Search for the cell housing the specified text and yield its [X, Y] center coordinate. 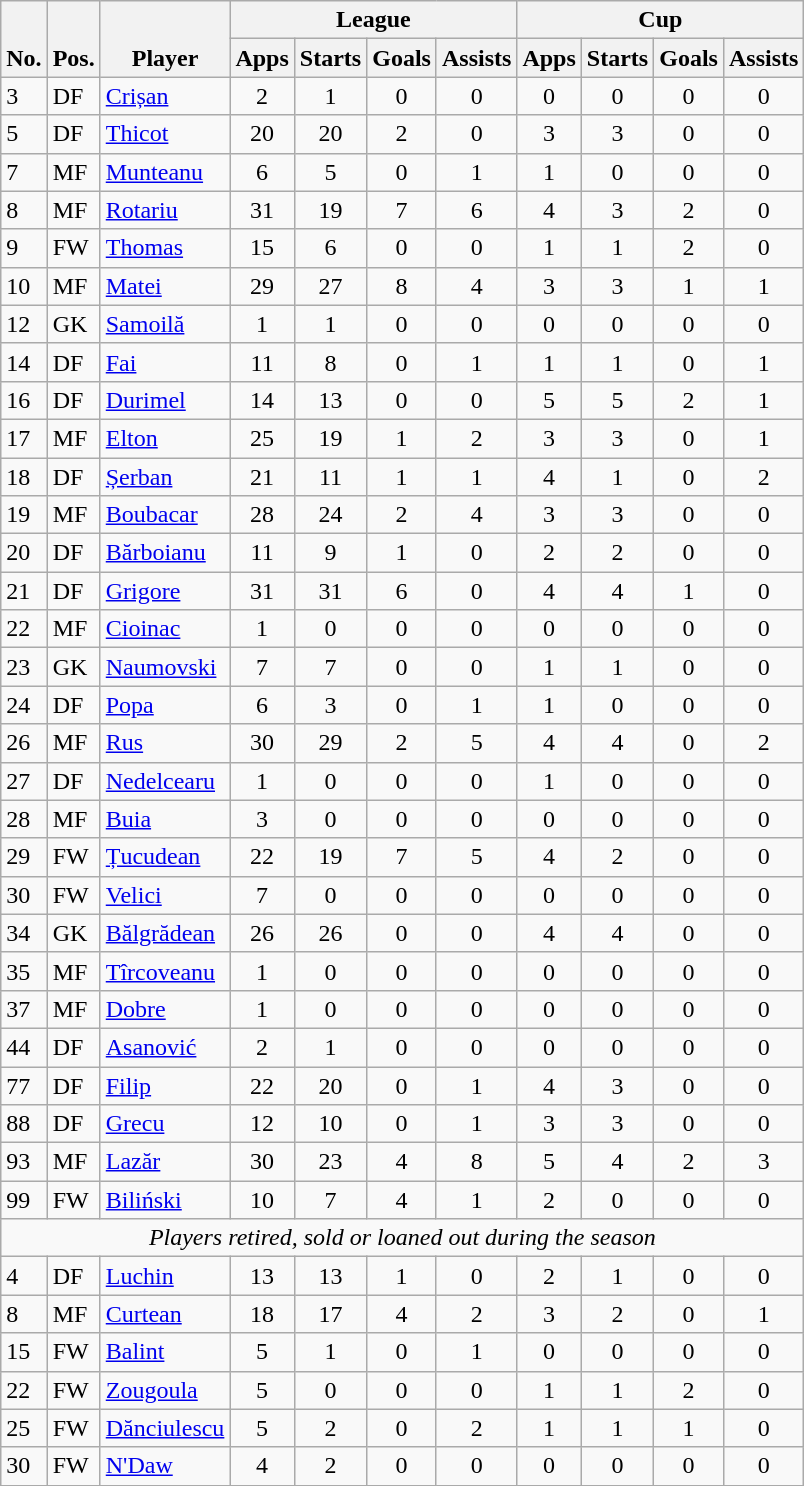
Curtean [165, 1314]
Samoilă [165, 324]
Bălgrădean [165, 933]
44 [24, 1047]
Pos. [74, 39]
16 [24, 400]
Player [165, 39]
Grigore [165, 591]
Grecu [165, 1124]
Șerban [165, 477]
93 [24, 1162]
88 [24, 1124]
Popa [165, 705]
Thomas [165, 248]
Durimel [165, 400]
Asanović [165, 1047]
Thicot [165, 134]
Velici [165, 895]
Boubacar [165, 515]
Nedelcearu [165, 781]
No. [24, 39]
Lazăr [165, 1162]
Cup [660, 20]
Dobre [165, 1009]
Players retired, sold or loaned out during the season [402, 1238]
Bărboianu [165, 553]
Biliński [165, 1200]
Tîrcoveanu [165, 971]
Naumovski [165, 667]
Rus [165, 743]
Fai [165, 362]
N'Daw [165, 1466]
34 [24, 933]
Munteanu [165, 172]
77 [24, 1085]
Țucudean [165, 857]
League [374, 20]
Balint [165, 1352]
35 [24, 971]
Crișan [165, 96]
Luchin [165, 1276]
Buia [165, 819]
Rotariu [165, 210]
Zougoula [165, 1390]
Cioinac [165, 629]
99 [24, 1200]
Dănciulescu [165, 1428]
Matei [165, 286]
37 [24, 1009]
Filip [165, 1085]
Elton [165, 438]
